Find where the given text appears and provide that cell's center as (x, y) coordinate. 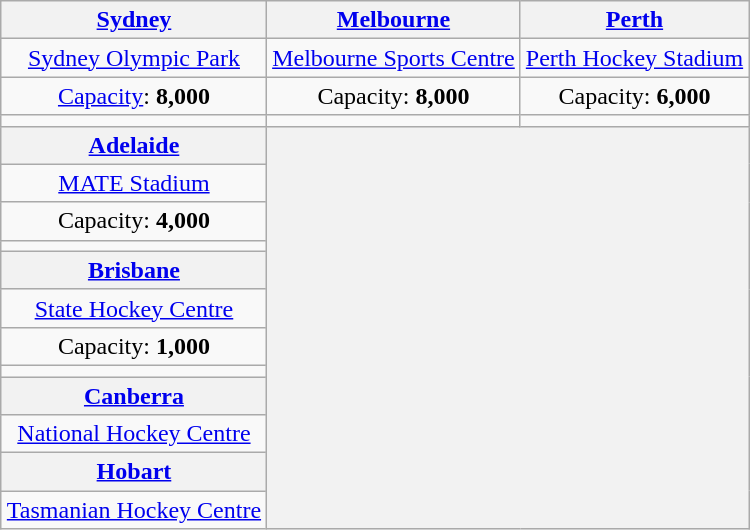
Brisbane (134, 270)
Capacity: 4,000 (134, 221)
National Hockey Centre (134, 434)
Sydney (134, 20)
Adelaide (134, 145)
Capacity: 1,000 (134, 346)
Tasmanian Hockey Centre (134, 510)
Hobart (134, 472)
State Hockey Centre (134, 308)
Capacity: 6,000 (634, 96)
Melbourne Sports Centre (394, 58)
Canberra (134, 395)
Melbourne (394, 20)
MATE Stadium (134, 183)
Perth (634, 20)
Sydney Olympic Park (134, 58)
Perth Hockey Stadium (634, 58)
